Detect which cell encompasses the target text, then output its (X, Y) center coordinate. 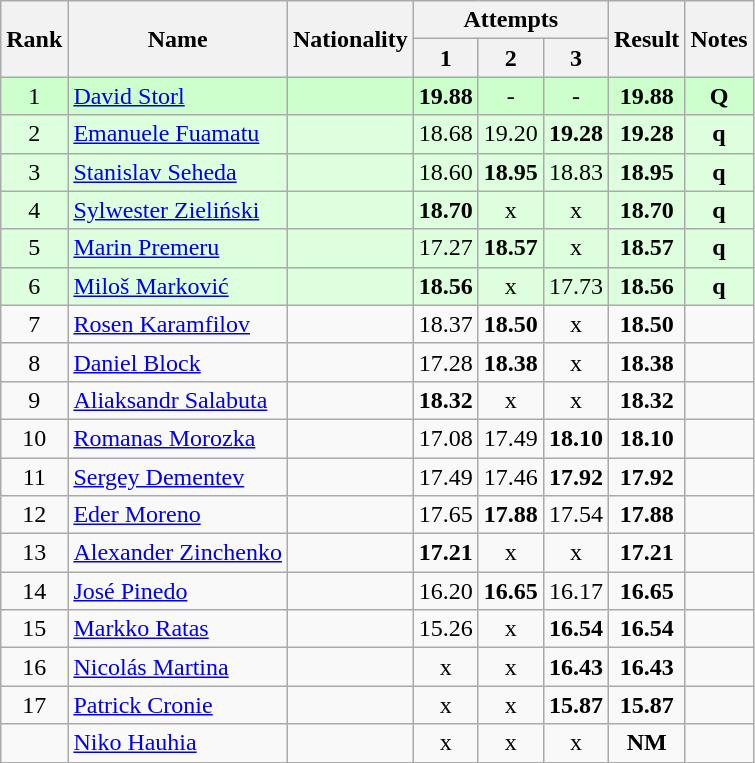
Attempts (510, 20)
18.68 (446, 134)
9 (34, 400)
17.54 (576, 515)
David Storl (178, 96)
16 (34, 667)
13 (34, 553)
Nicolás Martina (178, 667)
Rosen Karamfilov (178, 324)
Marin Premeru (178, 248)
Rank (34, 39)
17.65 (446, 515)
NM (646, 743)
18.83 (576, 172)
17.27 (446, 248)
5 (34, 248)
18.60 (446, 172)
15 (34, 629)
Romanas Morozka (178, 438)
7 (34, 324)
19.20 (510, 134)
16.20 (446, 591)
José Pinedo (178, 591)
Nationality (351, 39)
17 (34, 705)
Stanislav Seheda (178, 172)
Niko Hauhia (178, 743)
Aliaksandr Salabuta (178, 400)
17.73 (576, 286)
Eder Moreno (178, 515)
Name (178, 39)
8 (34, 362)
12 (34, 515)
Alexander Zinchenko (178, 553)
Markko Ratas (178, 629)
17.08 (446, 438)
Patrick Cronie (178, 705)
Sylwester Zieliński (178, 210)
18.37 (446, 324)
Miloš Marković (178, 286)
Result (646, 39)
10 (34, 438)
17.28 (446, 362)
Notes (719, 39)
Sergey Dementev (178, 477)
15.26 (446, 629)
14 (34, 591)
Q (719, 96)
17.46 (510, 477)
4 (34, 210)
16.17 (576, 591)
Emanuele Fuamatu (178, 134)
6 (34, 286)
11 (34, 477)
Daniel Block (178, 362)
